Scan for the cell matching the given text and deliver its (X, Y) coordinate at center. 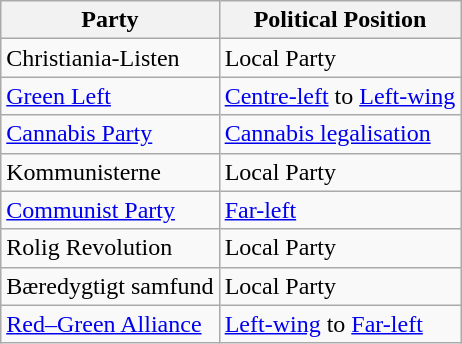
Cannabis legalisation (340, 134)
Far-left (340, 210)
Left-wing to Far-left (340, 324)
Green Left (110, 96)
Red–Green Alliance (110, 324)
Communist Party (110, 210)
Centre-left to Left-wing (340, 96)
Cannabis Party (110, 134)
Bæredygtigt samfund (110, 286)
Political Position (340, 20)
Christiania-Listen (110, 58)
Kommunisterne (110, 172)
Rolig Revolution (110, 248)
Party (110, 20)
